Identify which cell holds the provided text, then report its [X, Y] central coordinate. 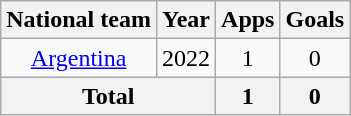
2022 [186, 58]
Total [108, 96]
Apps [248, 20]
Year [186, 20]
Argentina [79, 58]
Goals [315, 20]
National team [79, 20]
